Extract the [x, y] coordinate from the center of the cell holding the provided text.  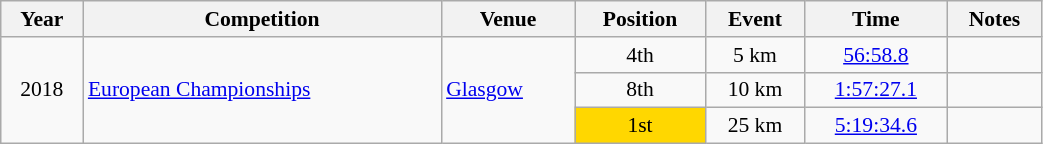
European Championships [262, 90]
Competition [262, 19]
Time [876, 19]
1st [640, 126]
10 km [755, 90]
4th [640, 55]
Year [42, 19]
8th [640, 90]
Notes [994, 19]
56:58.8 [876, 55]
Venue [508, 19]
2018 [42, 90]
Position [640, 19]
Event [755, 19]
25 km [755, 126]
Glasgow [508, 90]
5:19:34.6 [876, 126]
5 km [755, 55]
1:57:27.1 [876, 90]
